Determine the [X, Y] coordinate at the center of the cell enclosing the given text.  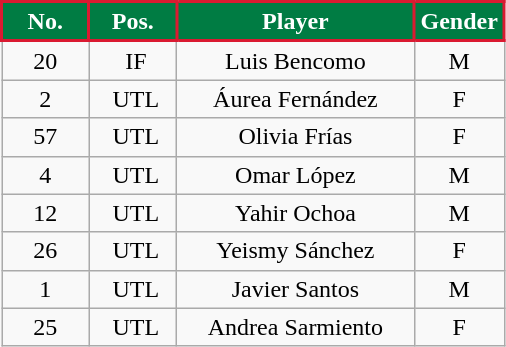
1 [46, 289]
Luis Bencomo [296, 60]
2 [46, 99]
57 [46, 137]
25 [46, 327]
Gender [459, 22]
Pos. [133, 22]
Omar López [296, 175]
Javier Santos [296, 289]
IF [133, 60]
Andrea Sarmiento [296, 327]
12 [46, 213]
Player [296, 22]
Yahir Ochoa [296, 213]
Olivia Frías [296, 137]
Yeismy Sánchez [296, 251]
Áurea Fernández [296, 99]
No. [46, 22]
4 [46, 175]
20 [46, 60]
26 [46, 251]
